Identify which cell holds the provided text, then report its [X, Y] central coordinate. 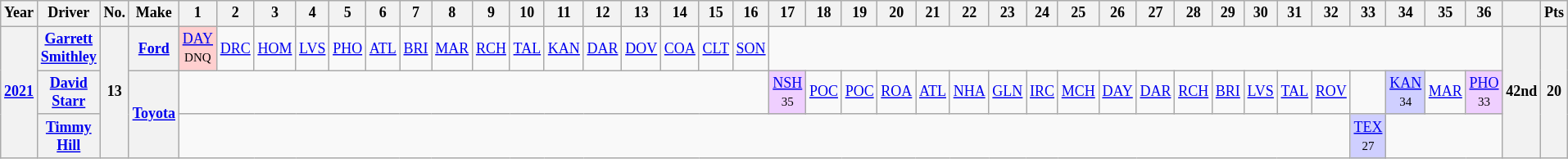
7 [416, 13]
NHA [969, 93]
42nd [1522, 92]
32 [1330, 13]
Timmy Hill [69, 136]
25 [1078, 13]
CLT [716, 48]
IRC [1042, 93]
2 [235, 13]
DRC [235, 48]
No. [115, 13]
18 [824, 13]
9 [492, 13]
30 [1260, 13]
12 [603, 13]
19 [859, 13]
4 [313, 13]
1 [197, 13]
14 [680, 13]
21 [933, 13]
22 [969, 13]
17 [788, 13]
26 [1117, 13]
David Starr [69, 93]
28 [1194, 13]
TEX27 [1368, 136]
36 [1484, 13]
33 [1368, 13]
Make [154, 13]
11 [564, 13]
SON [750, 48]
35 [1445, 13]
2021 [20, 92]
Toyota [154, 115]
Year [20, 13]
3 [275, 13]
Garrett Smithley [69, 48]
23 [1008, 13]
15 [716, 13]
5 [347, 13]
COA [680, 48]
KAN34 [1406, 93]
NSH35 [788, 93]
Pts [1555, 13]
Driver [69, 13]
31 [1294, 13]
6 [383, 13]
DAY [1117, 93]
PHO [347, 48]
16 [750, 13]
Ford [154, 48]
PHO33 [1484, 93]
ROA [896, 93]
KAN [564, 48]
8 [452, 13]
MCH [1078, 93]
34 [1406, 13]
HOM [275, 48]
ROV [1330, 93]
24 [1042, 13]
DAYDNQ [197, 48]
DOV [641, 48]
29 [1227, 13]
10 [527, 13]
27 [1155, 13]
GLN [1008, 93]
